Search for the cell housing the specified text and yield its [X, Y] center coordinate. 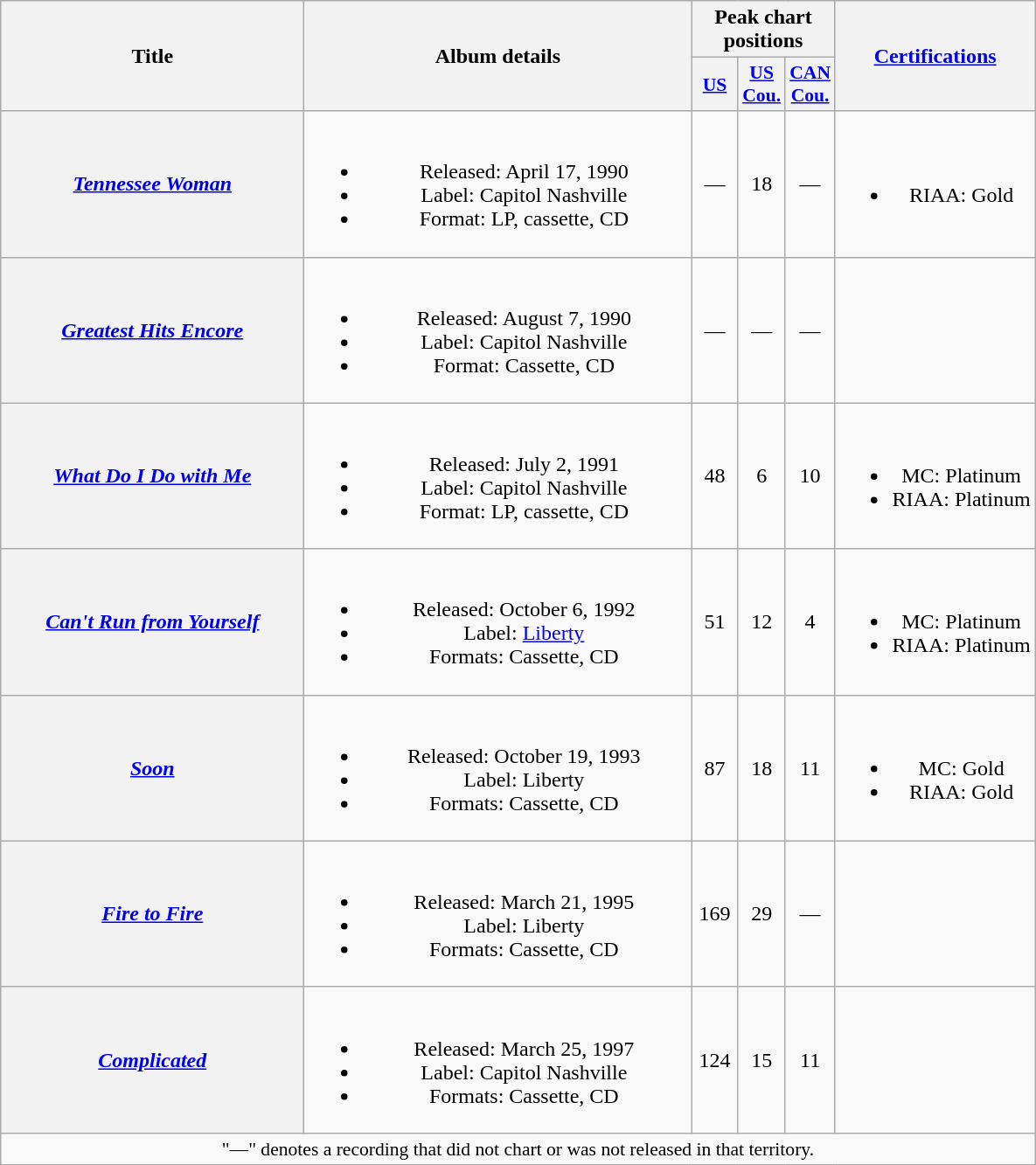
RIAA: Gold [935, 184]
Released: August 7, 1990Label: Capitol NashvilleFormat: Cassette, CD [498, 330]
4 [810, 622]
6 [761, 475]
Can't Run from Yourself [152, 622]
CANCou. [810, 84]
10 [810, 475]
"—" denotes a recording that did not chart or was not released in that territory. [518, 1148]
Title [152, 56]
Released: March 21, 1995Label: LibertyFormats: Cassette, CD [498, 914]
Released: October 19, 1993Label: LibertyFormats: Cassette, CD [498, 767]
48 [715, 475]
51 [715, 622]
Peak chartpositions [763, 30]
Album details [498, 56]
USCou. [761, 84]
Complicated [152, 1059]
124 [715, 1059]
US [715, 84]
29 [761, 914]
169 [715, 914]
MC: GoldRIAA: Gold [935, 767]
12 [761, 622]
Released: July 2, 1991Label: Capitol NashvilleFormat: LP, cassette, CD [498, 475]
Released: April 17, 1990Label: Capitol NashvilleFormat: LP, cassette, CD [498, 184]
Tennessee Woman [152, 184]
87 [715, 767]
Soon [152, 767]
What Do I Do with Me [152, 475]
Fire to Fire [152, 914]
Released: October 6, 1992Label: LibertyFormats: Cassette, CD [498, 622]
Certifications [935, 56]
Greatest Hits Encore [152, 330]
15 [761, 1059]
Released: March 25, 1997Label: Capitol NashvilleFormats: Cassette, CD [498, 1059]
